Capture the cell that displays the provided text and extract its [X, Y] central coordinate. 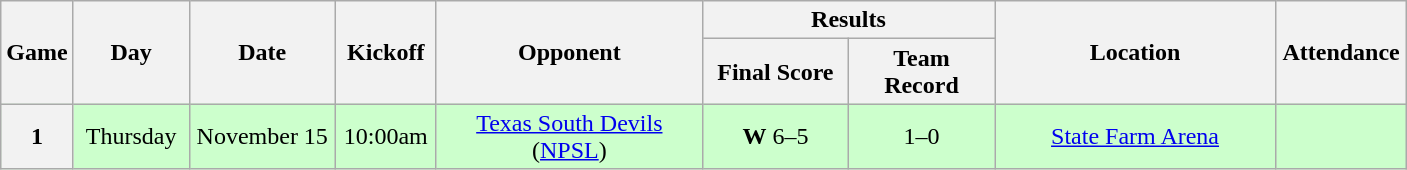
November 15 [262, 136]
Results [848, 20]
10:00am [386, 136]
Thursday [131, 136]
Date [262, 52]
Kickoff [386, 52]
1 [37, 136]
Team Record [921, 72]
Attendance [1342, 52]
W 6–5 [775, 136]
Texas South Devils (NPSL) [569, 136]
State Farm Arena [1134, 136]
Final Score [775, 72]
Day [131, 52]
Opponent [569, 52]
Location [1134, 52]
Game [37, 52]
1–0 [921, 136]
